Scan for the cell matching the given text and deliver its [x, y] coordinate at center. 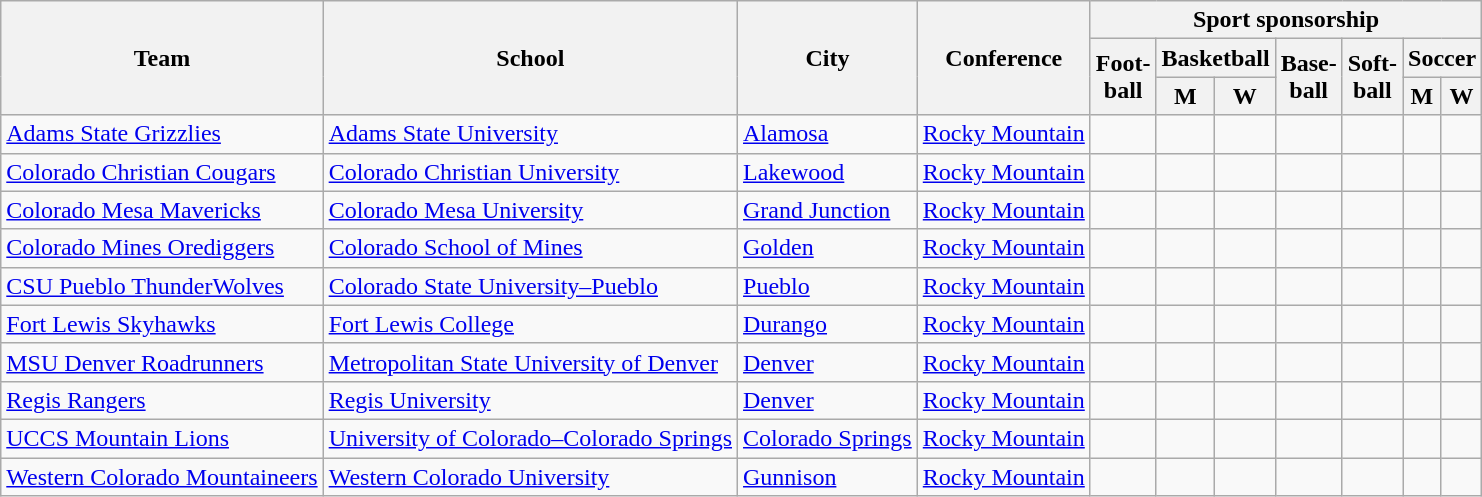
CSU Pueblo ThunderWolves [162, 286]
Adams State University [530, 134]
Conference [1004, 58]
Western Colorado Mountaineers [162, 477]
Western Colorado University [530, 477]
Soft-ball [1372, 77]
Adams State Grizzlies [162, 134]
Alamosa [828, 134]
Regis Rangers [162, 400]
Colorado Mines Orediggers [162, 248]
Durango [828, 324]
Team [162, 58]
Golden [828, 248]
Colorado Christian Cougars [162, 172]
Colorado Christian University [530, 172]
School [530, 58]
Colorado State University–Pueblo [530, 286]
Colorado Springs [828, 438]
Lakewood [828, 172]
Fort Lewis Skyhawks [162, 324]
Colorado School of Mines [530, 248]
Regis University [530, 400]
UCCS Mountain Lions [162, 438]
Foot-ball [1123, 77]
University of Colorado–Colorado Springs [530, 438]
Basketball [1216, 58]
MSU Denver Roadrunners [162, 362]
Fort Lewis College [530, 324]
Base-ball [1308, 77]
Grand Junction [828, 210]
Sport sponsorship [1286, 20]
Colorado Mesa Mavericks [162, 210]
City [828, 58]
Colorado Mesa University [530, 210]
Soccer [1442, 58]
Pueblo [828, 286]
Gunnison [828, 477]
Metropolitan State University of Denver [530, 362]
